Output the [X, Y] coordinate of the center of the cell containing the given text.  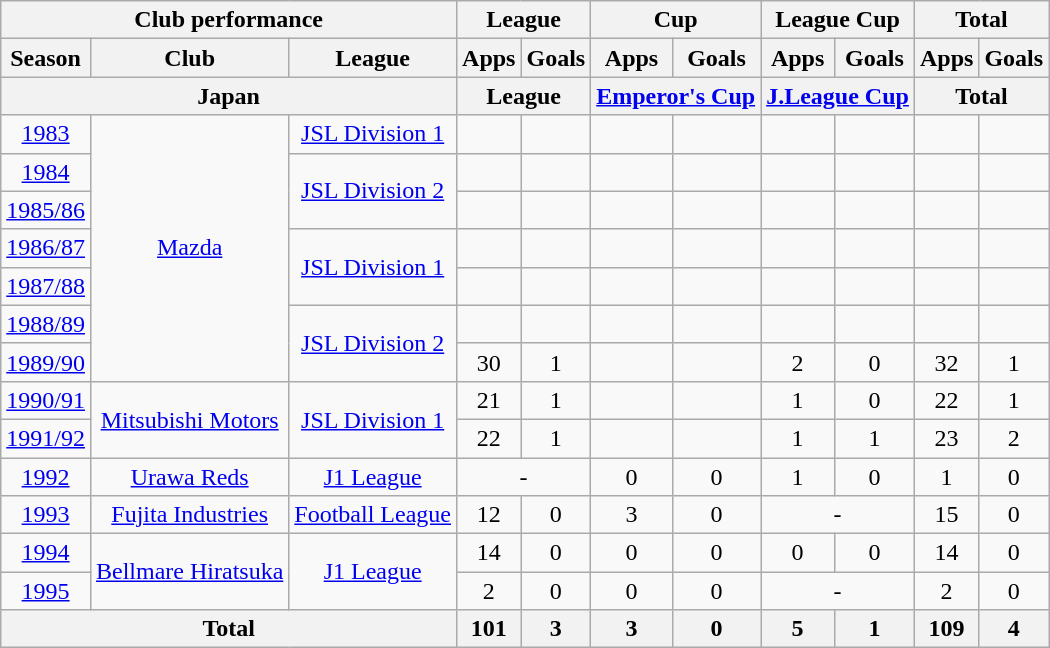
Urawa Reds [189, 477]
1986/87 [46, 248]
1987/88 [46, 286]
Japan [229, 96]
Mitsubishi Motors [189, 419]
1991/92 [46, 438]
Mazda [189, 248]
23 [946, 438]
1992 [46, 477]
League Cup [838, 20]
5 [798, 629]
Bellmare Hiratsuka [189, 572]
32 [946, 362]
Season [46, 58]
1989/90 [46, 362]
Emperor's Cup [676, 96]
J.League Cup [838, 96]
1985/86 [46, 210]
101 [489, 629]
1994 [46, 553]
109 [946, 629]
4 [1014, 629]
1983 [46, 134]
15 [946, 515]
1988/89 [46, 324]
1995 [46, 591]
12 [489, 515]
1984 [46, 172]
30 [489, 362]
Football League [373, 515]
Club performance [229, 20]
21 [489, 400]
Club [189, 58]
1990/91 [46, 400]
Cup [676, 20]
1993 [46, 515]
Fujita Industries [189, 515]
